Determine the (x, y) coordinate at the center of the cell enclosing the given text.  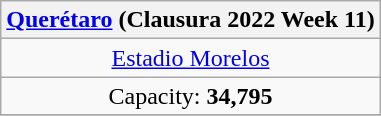
Estadio Morelos (191, 58)
Querétaro (Clausura 2022 Week 11) (191, 20)
Capacity: 34,795 (191, 96)
